Search for the cell housing the specified text and yield its [x, y] center coordinate. 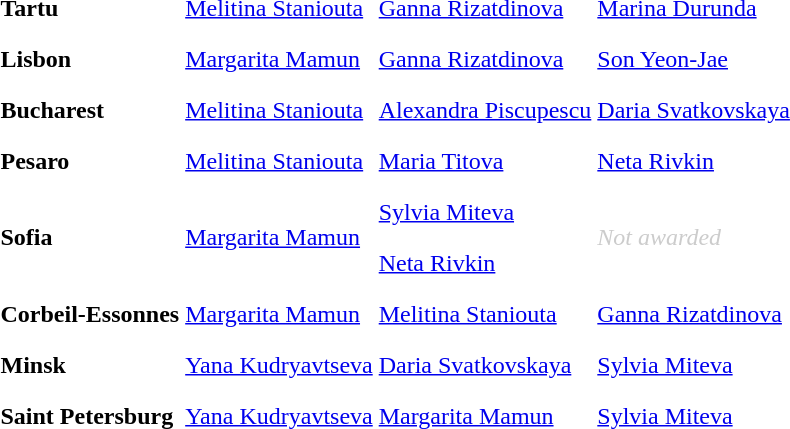
Maria Titova [485, 161]
Alexandra Piscupescu [485, 110]
Sylvia Miteva [485, 212]
Yana Kudryavtseva [280, 365]
Neta Rivkin [485, 263]
Ganna Rizatdinova [485, 59]
Daria Svatkovskaya [485, 365]
